Output the [x, y] coordinate of the center of the cell containing the given text.  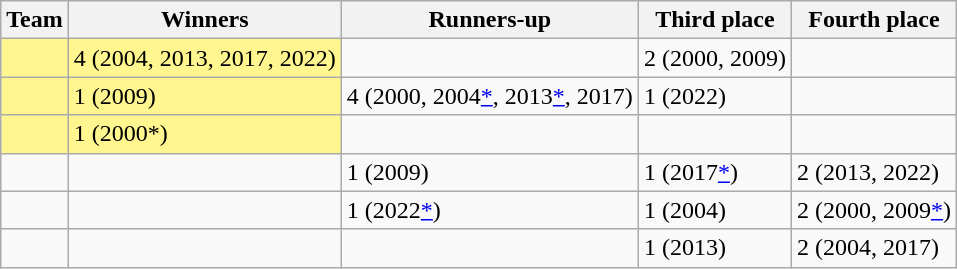
1 (2017*) [714, 172]
2 (2000, 2009) [714, 58]
4 (2004, 2013, 2017, 2022) [204, 58]
2 (2004, 2017) [874, 248]
1 (2022) [714, 96]
2 (2000, 2009*) [874, 210]
Runners-up [490, 20]
Team [35, 20]
4 (2000, 2004*, 2013*, 2017) [490, 96]
1 (2022*) [490, 210]
Third place [714, 20]
Fourth place [874, 20]
2 (2013, 2022) [874, 172]
1 (2000*) [204, 134]
1 (2004) [714, 210]
1 (2013) [714, 248]
Winners [204, 20]
